Detect which cell encompasses the target text, then output its [X, Y] center coordinate. 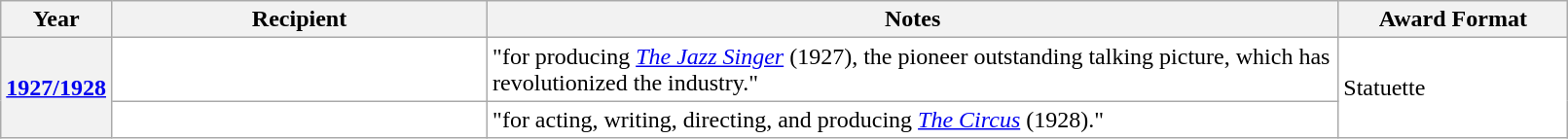
Statuette [1453, 87]
"for producing The Jazz Singer (1927), the pioneer outstanding talking picture, which has revolutionized the industry." [913, 70]
Award Format [1453, 19]
Recipient [299, 19]
"for acting, writing, directing, and producing The Circus (1928)." [913, 120]
Year [56, 19]
1927/1928 [56, 87]
Notes [913, 19]
